Scan for the cell matching the given text and deliver its (x, y) coordinate at center. 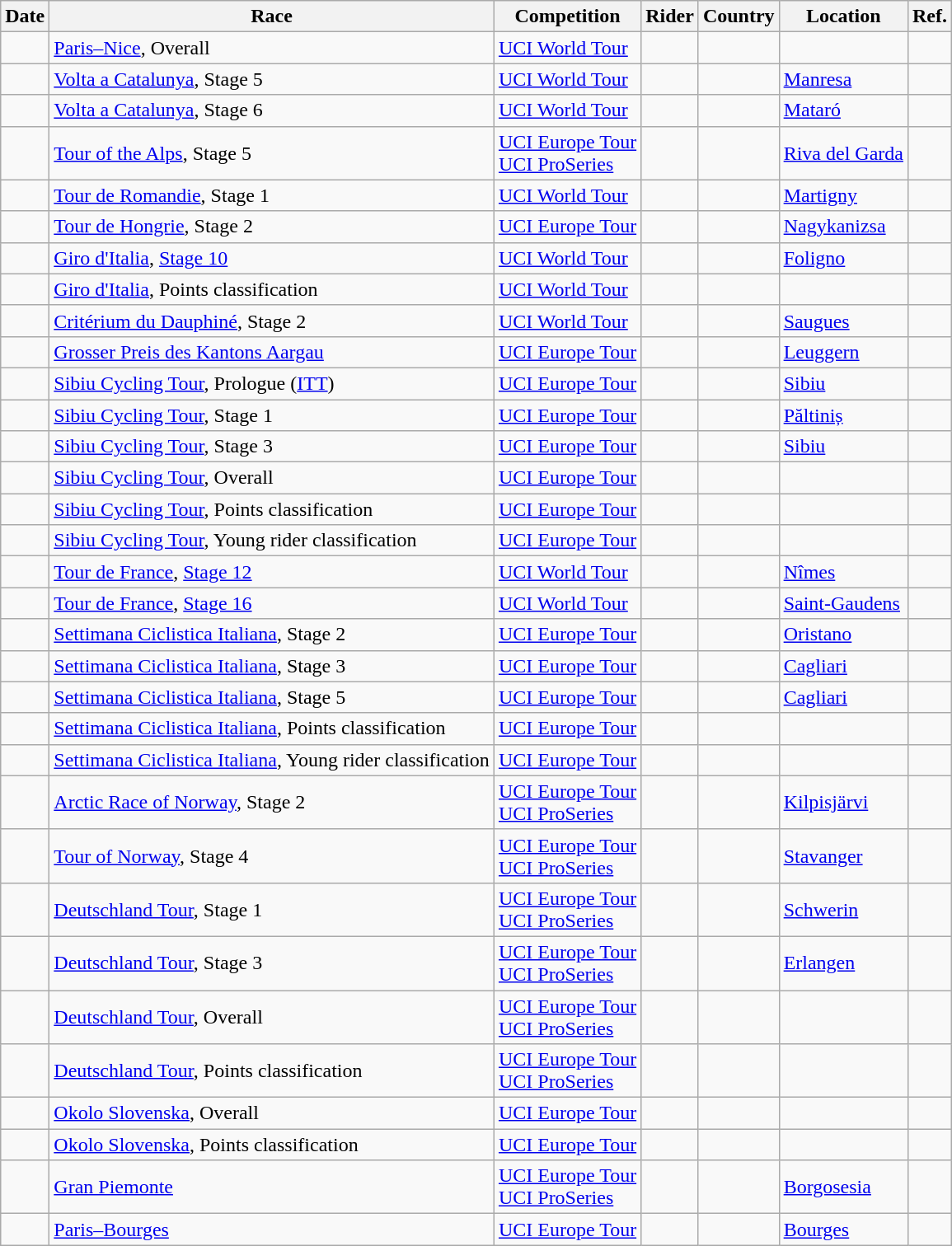
Borgosesia (843, 1187)
Foligno (843, 258)
Kilpisjärvi (843, 803)
Settimana Ciclistica Italiana, Young rider classification (272, 760)
Manresa (843, 79)
Sibiu Cycling Tour, Stage 1 (272, 415)
Mataró (843, 110)
Păltiniș (843, 415)
Tour of the Alps, Stage 5 (272, 153)
Martigny (843, 195)
Schwerin (843, 910)
Deutschland Tour, Points classification (272, 1071)
Settimana Ciclistica Italiana, Stage 3 (272, 666)
Paris–Bourges (272, 1230)
Deutschland Tour, Stage 1 (272, 910)
Race (272, 16)
Saugues (843, 321)
Sibiu Cycling Tour, Stage 3 (272, 447)
Settimana Ciclistica Italiana, Stage 2 (272, 635)
Tour of Norway, Stage 4 (272, 855)
Stavanger (843, 855)
Nîmes (843, 572)
Erlangen (843, 963)
Oristano (843, 635)
Grosser Preis des Kantons Aargau (272, 352)
Volta a Catalunya, Stage 5 (272, 79)
Country (739, 16)
Giro d'Italia, Points classification (272, 289)
Rider (670, 16)
Ref. (930, 16)
Tour de France, Stage 12 (272, 572)
Settimana Ciclistica Italiana, Points classification (272, 728)
Date (25, 16)
Nagykanizsa (843, 227)
Riva del Garda (843, 153)
Sibiu Cycling Tour, Overall (272, 478)
Tour de Hongrie, Stage 2 (272, 227)
Bourges (843, 1230)
Location (843, 16)
Saint-Gaudens (843, 603)
Okolo Slovenska, Overall (272, 1113)
Deutschland Tour, Stage 3 (272, 963)
Okolo Slovenska, Points classification (272, 1145)
Tour de Romandie, Stage 1 (272, 195)
Volta a Catalunya, Stage 6 (272, 110)
Sibiu Cycling Tour, Points classification (272, 509)
Gran Piemonte (272, 1187)
Settimana Ciclistica Italiana, Stage 5 (272, 697)
Tour de France, Stage 16 (272, 603)
Critérium du Dauphiné, Stage 2 (272, 321)
Competition (567, 16)
Leuggern (843, 352)
Deutschland Tour, Overall (272, 1017)
Giro d'Italia, Stage 10 (272, 258)
Sibiu Cycling Tour, Young rider classification (272, 541)
Paris–Nice, Overall (272, 48)
Arctic Race of Norway, Stage 2 (272, 803)
Sibiu Cycling Tour, Prologue (ITT) (272, 383)
